Locate the cell with the specified text and output its [X, Y] center coordinate. 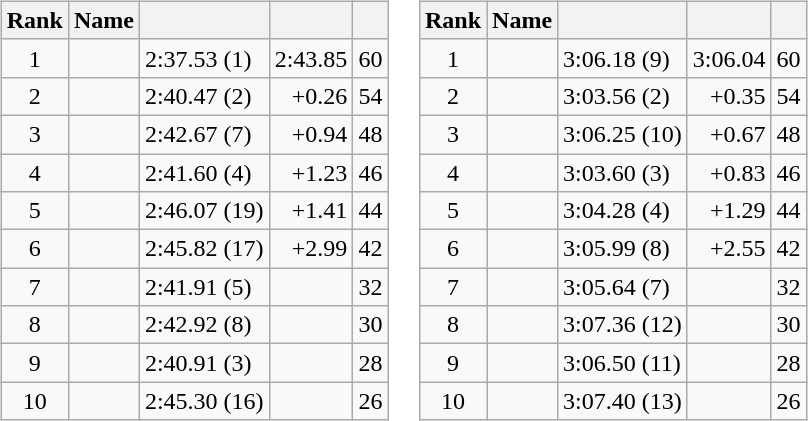
+2.99 [311, 249]
+2.55 [729, 249]
3:07.40 (13) [623, 401]
3:07.36 (12) [623, 325]
+1.23 [311, 173]
2:40.91 (3) [204, 363]
2:43.85 [311, 58]
3:06.18 (9) [623, 58]
3:04.28 (4) [623, 211]
+0.26 [311, 96]
+0.83 [729, 173]
2:42.67 (7) [204, 134]
3:06.04 [729, 58]
2:41.91 (5) [204, 287]
3:06.50 (11) [623, 363]
2:45.30 (16) [204, 401]
3:03.60 (3) [623, 173]
2:42.92 (8) [204, 325]
3:06.25 (10) [623, 134]
2:40.47 (2) [204, 96]
+0.94 [311, 134]
3:05.99 (8) [623, 249]
+1.41 [311, 211]
+1.29 [729, 211]
3:05.64 (7) [623, 287]
+0.67 [729, 134]
2:45.82 (17) [204, 249]
+0.35 [729, 96]
2:46.07 (19) [204, 211]
3:03.56 (2) [623, 96]
2:37.53 (1) [204, 58]
2:41.60 (4) [204, 173]
